Detect which cell encompasses the target text, then output its [x, y] center coordinate. 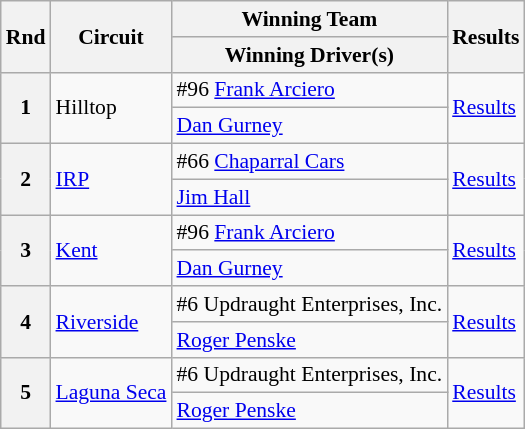
1 [26, 108]
Hilltop [110, 108]
Circuit [110, 36]
2 [26, 180]
3 [26, 250]
Jim Hall [309, 197]
#66 Chaparral Cars [309, 162]
Winning Team [309, 19]
IRP [110, 180]
Winning Driver(s) [309, 55]
4 [26, 322]
5 [26, 392]
Laguna Seca [110, 392]
Rnd [26, 36]
Riverside [110, 322]
Kent [110, 250]
